Return (X, Y) of the center of cell containing provided text 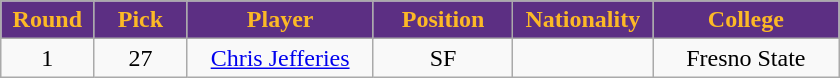
Pick (140, 20)
Nationality (583, 20)
27 (140, 58)
Chris Jefferies (280, 58)
Player (280, 20)
College (746, 20)
Position (443, 20)
Round (48, 20)
SF (443, 58)
1 (48, 58)
Fresno State (746, 58)
